Return the (X, Y) coordinate for the center point of the cell that contains the specified text.  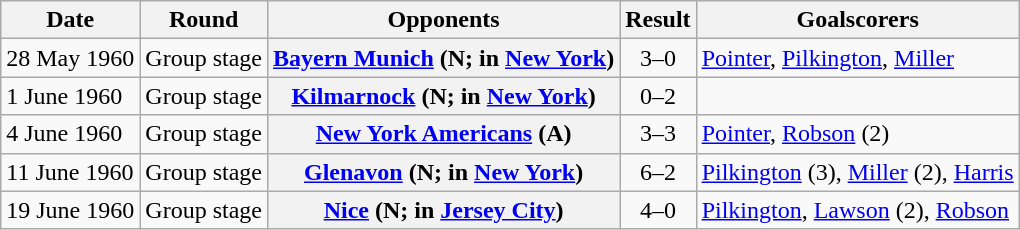
Pilkington (3), Miller (2), Harris (858, 172)
Bayern Munich (N; in New York) (444, 58)
Round (204, 20)
28 May 1960 (70, 58)
Pointer, Pilkington, Miller (858, 58)
New York Americans (A) (444, 134)
11 June 1960 (70, 172)
Goalscorers (858, 20)
3–3 (658, 134)
Pilkington, Lawson (2), Robson (858, 210)
4–0 (658, 210)
19 June 1960 (70, 210)
Pointer, Robson (2) (858, 134)
Glenavon (N; in New York) (444, 172)
Kilmarnock (N; in New York) (444, 96)
6–2 (658, 172)
0–2 (658, 96)
Date (70, 20)
Opponents (444, 20)
4 June 1960 (70, 134)
Result (658, 20)
3–0 (658, 58)
1 June 1960 (70, 96)
Nice (N; in Jersey City) (444, 210)
